For the text-containing cell, return its midpoint in (X, Y) coordinate format. 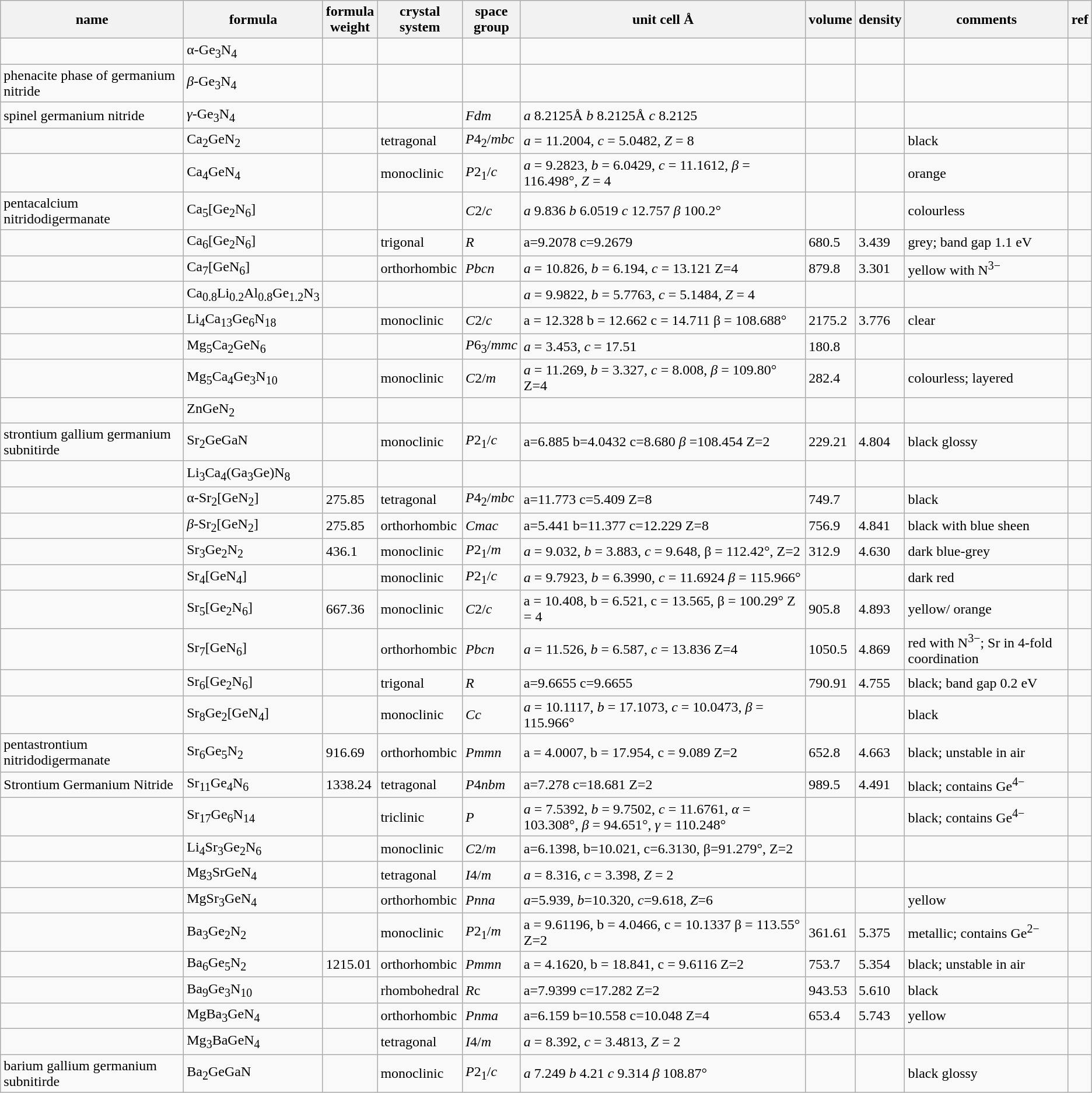
Sr17Ge6N14 (253, 817)
a=11.773 c=5.409 Z=8 (663, 500)
a = 9.2823, b = 6.0429, c = 11.1612, β = 116.498°, Z = 4 (663, 173)
Cmac (492, 526)
density (880, 20)
Ca0.8Li0.2Al0.8Ge1.2N3 (253, 295)
γ-Ge3N4 (253, 115)
1215.01 (350, 964)
a = 9.61196, b = 4.0466, c = 10.1337 β = 113.55° Z=2 (663, 932)
Ba3Ge2N2 (253, 932)
barium gallium germanium subnitirde (92, 1073)
a = 4.1620, b = 18.841, c = 9.6116 Z=2 (663, 964)
a=9.6655 c=9.6655 (663, 683)
Mg3SrGeN4 (253, 874)
Sr5[Ge2N6] (253, 609)
652.8 (831, 752)
4.630 (880, 551)
a=7.278 c=18.681 Z=2 (663, 785)
Ca4GeN4 (253, 173)
5.375 (880, 932)
790.91 (831, 683)
black; band gap 0.2 eV (986, 683)
753.7 (831, 964)
yellow with N3− (986, 268)
ref (1080, 20)
180.8 (831, 346)
unit cell Å (663, 20)
Ba6Ge5N2 (253, 964)
Ca6[Ge2N6] (253, 243)
MgBa3GeN4 (253, 1016)
clear (986, 320)
red with N3−; Sr in 4-fold coordination (986, 649)
a = 10.826, b = 6.194, c = 13.121 Z=4 (663, 268)
a = 9.9822, b = 5.7763, c = 5.1484, Z = 4 (663, 295)
Mg3BaGeN4 (253, 1042)
a = 11.269, b = 3.327, c = 8.008, β = 109.80° Z=4 (663, 378)
Ba2GeGaN (253, 1073)
3.439 (880, 243)
4.755 (880, 683)
black with blue sheen (986, 526)
Sr11Ge4N6 (253, 785)
4.841 (880, 526)
ZnGeN2 (253, 410)
5.354 (880, 964)
4.869 (880, 649)
a 7.249 b 4.21 c 9.314 β 108.87° (663, 1073)
a = 11.526, b = 6.587, c = 13.836 Z=4 (663, 649)
Sr4[GeN4] (253, 577)
312.9 (831, 551)
pentastrontium nitridodigermanate (92, 752)
943.53 (831, 990)
a=5.441 b=11.377 c=12.229 Z=8 (663, 526)
Sr7[GeN6] (253, 649)
crystalsystem (420, 20)
653.4 (831, 1016)
a = 9.032, b = 3.883, c = 9.648, β = 112.42°, Z=2 (663, 551)
colourless (986, 211)
Sr6[Ge2N6] (253, 683)
spacegroup (492, 20)
282.4 (831, 378)
dark red (986, 577)
Pnna (492, 901)
Sr2GeGaN (253, 442)
756.9 (831, 526)
β-Ge3N4 (253, 83)
749.7 (831, 500)
Li4Sr3Ge2N6 (253, 849)
P (492, 817)
a = 8.392, c = 3.4813, Z = 2 (663, 1042)
a = 11.2004, c = 5.0482, Z = 8 (663, 141)
2175.2 (831, 320)
P4nbm (492, 785)
1050.5 (831, 649)
MgSr3GeN4 (253, 901)
916.69 (350, 752)
comments (986, 20)
5.610 (880, 990)
a = 12.328 b = 12.662 c = 14.711 β = 108.688° (663, 320)
volume (831, 20)
1338.24 (350, 785)
4.804 (880, 442)
229.21 (831, 442)
spinel germanium nitride (92, 115)
Ca5[Ge2N6] (253, 211)
P63/mmc (492, 346)
361.61 (831, 932)
grey; band gap 1.1 eV (986, 243)
3.301 (880, 268)
879.8 (831, 268)
Pnma (492, 1016)
a=5.939, b=10.320, c=9.618, Z=6 (663, 901)
989.5 (831, 785)
a=6.885 b=4.0432 c=8.680 β =108.454 Z=2 (663, 442)
α-Ge3N4 (253, 51)
Sr8Ge2[GeN4] (253, 715)
Li4Ca13Ge6N18 (253, 320)
a 8.2125Å b 8.2125Å c 8.2125 (663, 115)
Sr6Ge5N2 (253, 752)
a = 3.453, c = 17.51 (663, 346)
β-Sr2[GeN2] (253, 526)
Cc (492, 715)
3.776 (880, 320)
formulaweight (350, 20)
905.8 (831, 609)
5.743 (880, 1016)
Li3Ca4(Ga3Ge)N8 (253, 474)
name (92, 20)
formula (253, 20)
pentacalcium nitridodigermanate (92, 211)
Mg5Ca2GeN6 (253, 346)
a = 10.1117, b = 17.1073, c = 10.0473, β = 115.966° (663, 715)
436.1 (350, 551)
667.36 (350, 609)
dark blue-grey (986, 551)
Strontium Germanium Nitride (92, 785)
a = 10.408, b = 6.521, c = 13.565, β = 100.29° Z = 4 (663, 609)
a=9.2078 c=9.2679 (663, 243)
a = 7.5392, b = 9.7502, c = 11.6761, α = 103.308°, β = 94.651°, γ = 110.248° (663, 817)
Sr3Ge2N2 (253, 551)
4.663 (880, 752)
rhombohedral (420, 990)
Mg5Ca4Ge3N10 (253, 378)
metallic; contains Ge2− (986, 932)
α-Sr2[GeN2] (253, 500)
Rc (492, 990)
strontium gallium germanium subnitirde (92, 442)
Ca7[GeN6] (253, 268)
a=7.9399 c=17.282 Z=2 (663, 990)
4.893 (880, 609)
a 9.836 b 6.0519 c 12.757 β 100.2° (663, 211)
a = 8.316, c = 3.398, Z = 2 (663, 874)
colourless; layered (986, 378)
triclinic (420, 817)
a = 4.0007, b = 17.954, c = 9.089 Z=2 (663, 752)
680.5 (831, 243)
4.491 (880, 785)
Fdm (492, 115)
yellow/ orange (986, 609)
phenacite phase of germanium nitride (92, 83)
a=6.1398, b=10.021, c=6.3130, β=91.279°, Z=2 (663, 849)
a=6.159 b=10.558 c=10.048 Z=4 (663, 1016)
orange (986, 173)
Ba9Ge3N10 (253, 990)
Ca2GeN2 (253, 141)
a = 9.7923, b = 6.3990, c = 11.6924 β = 115.966° (663, 577)
